From the cell containing the given text, extract its center point as (x, y) coordinate. 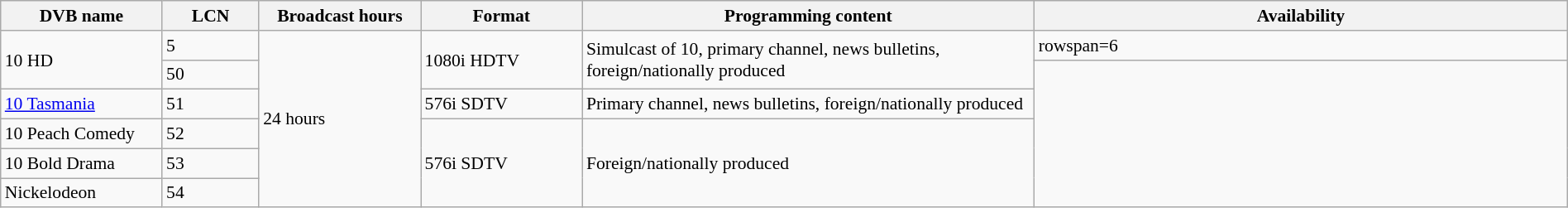
rowspan=6 (1302, 46)
Foreign/nationally produced (809, 164)
10 Tasmania (81, 104)
50 (210, 75)
Programming content (809, 16)
53 (210, 163)
Nickelodeon (81, 193)
51 (210, 104)
10 Bold Drama (81, 163)
Simulcast of 10, primary channel, news bulletins, foreign/nationally produced (809, 60)
Primary channel, news bulletins, foreign/nationally produced (809, 104)
52 (210, 134)
Availability (1302, 16)
Format (501, 16)
5 (210, 46)
DVB name (81, 16)
10 Peach Comedy (81, 134)
54 (210, 193)
LCN (210, 16)
1080i HDTV (501, 60)
10 HD (81, 60)
24 hours (339, 119)
Broadcast hours (339, 16)
